Determine the [x, y] coordinate at the center of the cell enclosing the given text.  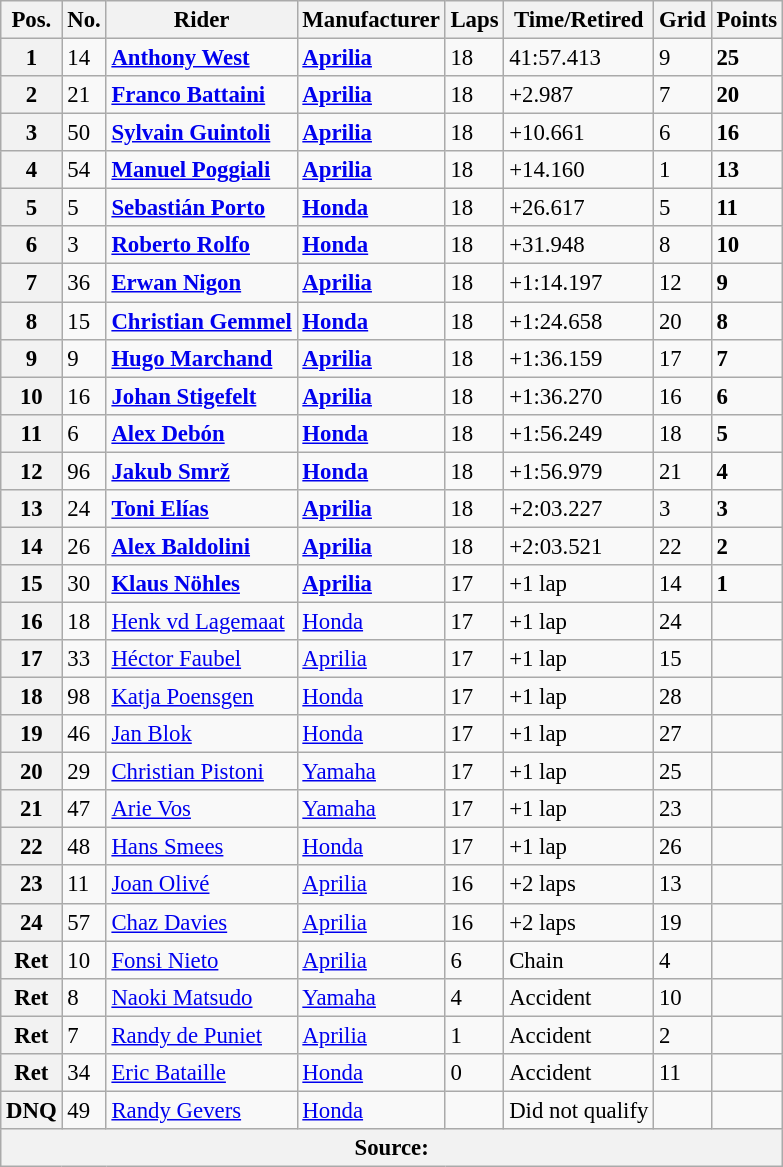
54 [84, 170]
47 [84, 809]
+31.948 [579, 245]
57 [84, 922]
+10.661 [579, 133]
Alex Baldolini [202, 546]
Erwan Nigon [202, 283]
+2:03.227 [579, 509]
50 [84, 133]
33 [84, 659]
48 [84, 847]
Christian Gemmel [202, 321]
Rider [202, 20]
46 [84, 734]
Time/Retired [579, 20]
34 [84, 1073]
Eric Bataille [202, 1073]
27 [682, 734]
Toni Elías [202, 509]
Alex Debón [202, 433]
Arie Vos [202, 809]
49 [84, 1110]
Christian Pistoni [202, 772]
Héctor Faubel [202, 659]
Franco Battaini [202, 95]
Hugo Marchand [202, 358]
Hans Smees [202, 847]
Jakub Smrž [202, 471]
Klaus Nöhles [202, 584]
36 [84, 283]
No. [84, 20]
+2.987 [579, 95]
+1:14.197 [579, 283]
96 [84, 471]
29 [84, 772]
98 [84, 697]
Grid [682, 20]
Anthony West [202, 58]
Chain [579, 960]
+1:56.979 [579, 471]
Fonsi Nieto [202, 960]
28 [682, 697]
+1:24.658 [579, 321]
Sebastián Porto [202, 208]
Johan Stigefelt [202, 396]
Points [746, 20]
+1:36.159 [579, 358]
Source: [392, 1148]
Manuel Poggiali [202, 170]
41:57.413 [579, 58]
Randy de Puniet [202, 1035]
Manufacturer [371, 20]
Roberto Rolfo [202, 245]
Sylvain Guintoli [202, 133]
+1:36.270 [579, 396]
Joan Olivé [202, 885]
0 [474, 1073]
Did not qualify [579, 1110]
Henk vd Lagemaat [202, 621]
Katja Poensgen [202, 697]
Pos. [32, 20]
Jan Blok [202, 734]
30 [84, 584]
+26.617 [579, 208]
DNQ [32, 1110]
+14.160 [579, 170]
+1:56.249 [579, 433]
Chaz Davies [202, 922]
Randy Gevers [202, 1110]
+2:03.521 [579, 546]
Naoki Matsudo [202, 997]
Laps [474, 20]
